Find where the given text appears and provide that cell's center as [X, Y] coordinate. 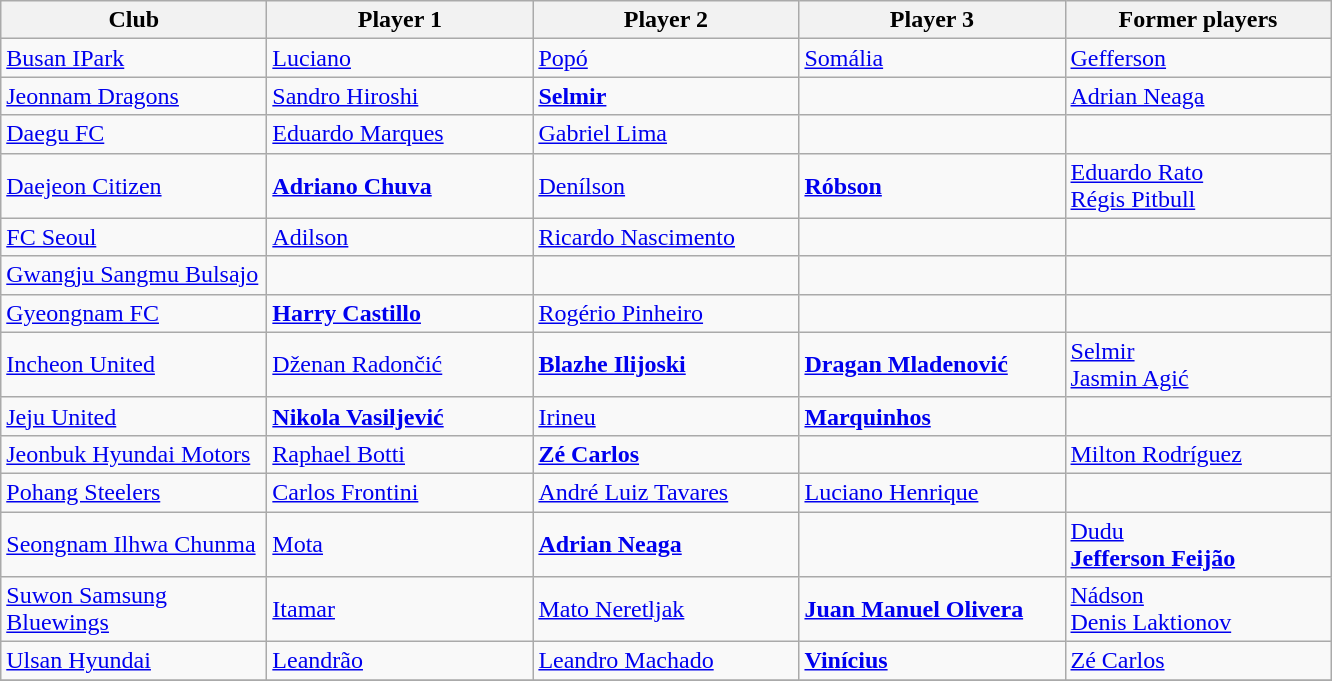
Rogério Pinheiro [666, 313]
Player 3 [932, 20]
Player 2 [666, 20]
Raphael Botti [400, 454]
Somália [932, 58]
Daejeon Citizen [134, 186]
Eduardo Marques [400, 134]
Club [134, 20]
Gabriel Lima [666, 134]
Gefferson [1198, 58]
Blazhe Ilijoski [666, 364]
Suwon Samsung Bluewings [134, 610]
Ulsan Hyundai [134, 661]
Popó [666, 58]
Jeonbuk Hyundai Motors [134, 454]
Jeonnam Dragons [134, 96]
Daegu FC [134, 134]
Milton Rodríguez [1198, 454]
André Luiz Tavares [666, 492]
Player 1 [400, 20]
Nikola Vasiljević [400, 416]
Seongnam Ilhwa Chunma [134, 544]
Leandrão [400, 661]
Incheon United [134, 364]
Ricardo Nascimento [666, 237]
Marquinhos [932, 416]
Selmir [666, 96]
Leandro Machado [666, 661]
Irineu [666, 416]
Dudu Jefferson Feijão [1198, 544]
Former players [1198, 20]
Eduardo Rato Régis Pitbull [1198, 186]
Dragan Mladenović [932, 364]
Adilson [400, 237]
Sandro Hiroshi [400, 96]
Róbson [932, 186]
Carlos Frontini [400, 492]
Juan Manuel Olivera [932, 610]
Mato Neretljak [666, 610]
Adriano Chuva [400, 186]
Denílson [666, 186]
Pohang Steelers [134, 492]
Luciano [400, 58]
Dženan Radončić [400, 364]
Gwangju Sangmu Bulsajo [134, 275]
Luciano Henrique [932, 492]
Gyeongnam FC [134, 313]
Itamar [400, 610]
Busan IPark [134, 58]
FC Seoul [134, 237]
Nádson Denis Laktionov [1198, 610]
Vinícius [932, 661]
Mota [400, 544]
Selmir Jasmin Agić [1198, 364]
Jeju United [134, 416]
Harry Castillo [400, 313]
